Detect which cell encompasses the target text, then output its (x, y) center coordinate. 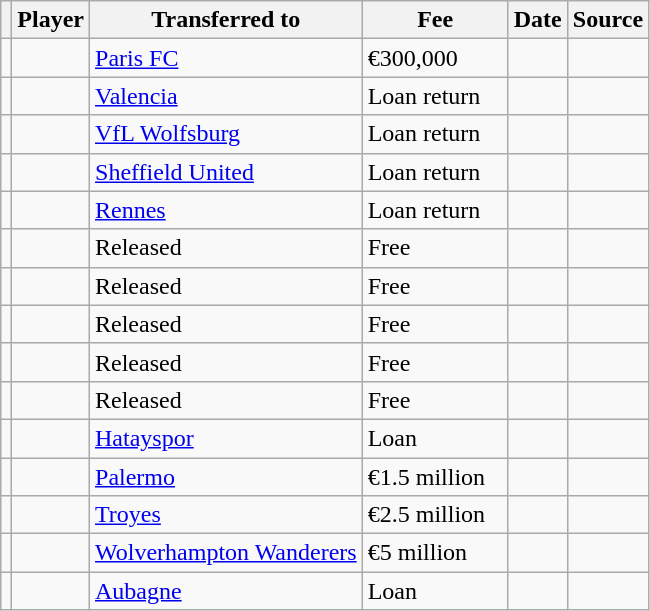
€1.5 million (435, 477)
€2.5 million (435, 515)
Date (538, 20)
Palermo (226, 477)
Hatayspor (226, 438)
Sheffield United (226, 172)
Transferred to (226, 20)
€300,000 (435, 58)
Troyes (226, 515)
Rennes (226, 210)
Player (51, 20)
€5 million (435, 553)
Source (608, 20)
VfL Wolfsburg (226, 134)
Fee (435, 20)
Paris FC (226, 58)
Wolverhampton Wanderers (226, 553)
Aubagne (226, 591)
Valencia (226, 96)
